Capture the cell that displays the provided text and extract its (x, y) central coordinate. 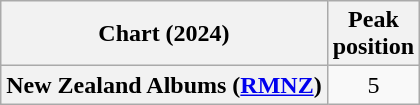
5 (373, 85)
New Zealand Albums (RMNZ) (164, 85)
Peakposition (373, 34)
Chart (2024) (164, 34)
